From the cell containing the given text, extract its center point as (x, y) coordinate. 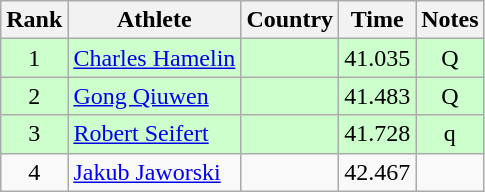
Gong Qiuwen (154, 96)
Notes (450, 20)
1 (34, 58)
Athlete (154, 20)
Charles Hamelin (154, 58)
3 (34, 134)
41.035 (378, 58)
Rank (34, 20)
42.467 (378, 172)
41.728 (378, 134)
Jakub Jaworski (154, 172)
Country (290, 20)
q (450, 134)
41.483 (378, 96)
Robert Seifert (154, 134)
4 (34, 172)
Time (378, 20)
2 (34, 96)
